Detect which cell encompasses the target text, then output its (x, y) center coordinate. 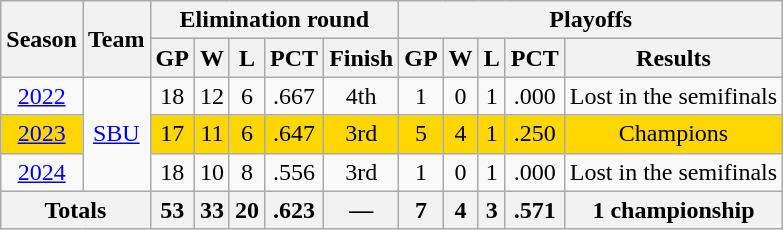
Playoffs (591, 20)
20 (246, 210)
11 (212, 134)
.571 (534, 210)
.556 (294, 172)
17 (172, 134)
8 (246, 172)
Results (673, 58)
Totals (76, 210)
2023 (42, 134)
7 (421, 210)
.623 (294, 210)
.647 (294, 134)
2022 (42, 96)
Season (42, 39)
5 (421, 134)
33 (212, 210)
2024 (42, 172)
4th (362, 96)
3 (492, 210)
.250 (534, 134)
.667 (294, 96)
Champions (673, 134)
Finish (362, 58)
1 championship (673, 210)
Team (116, 39)
SBU (116, 134)
10 (212, 172)
53 (172, 210)
— (362, 210)
12 (212, 96)
Elimination round (274, 20)
